Detect which cell encompasses the target text, then output its (x, y) center coordinate. 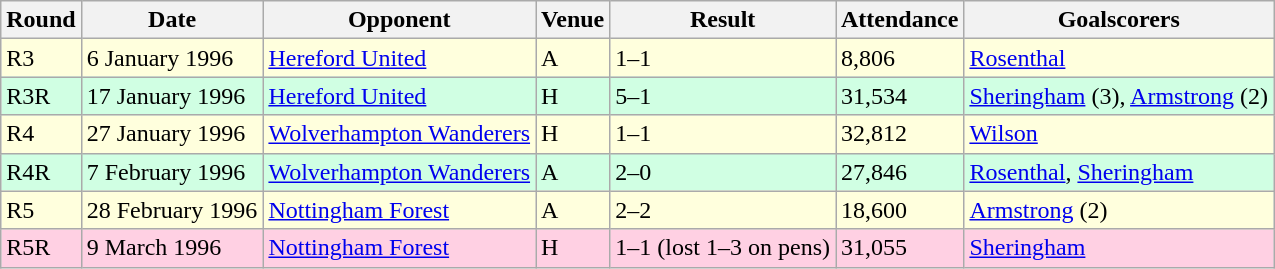
R5 (41, 210)
Sheringham (1119, 248)
27,846 (900, 172)
27 January 1996 (172, 134)
Attendance (900, 20)
Round (41, 20)
7 February 1996 (172, 172)
5–1 (723, 96)
Date (172, 20)
R4 (41, 134)
17 January 1996 (172, 96)
Sheringham (3), Armstrong (2) (1119, 96)
Result (723, 20)
28 February 1996 (172, 210)
6 January 1996 (172, 58)
32,812 (900, 134)
2–0 (723, 172)
18,600 (900, 210)
Armstrong (2) (1119, 210)
8,806 (900, 58)
R5R (41, 248)
R4R (41, 172)
Opponent (400, 20)
1–1 (lost 1–3 on pens) (723, 248)
31,534 (900, 96)
Venue (573, 20)
Rosenthal, Sheringham (1119, 172)
R3 (41, 58)
9 March 1996 (172, 248)
Wilson (1119, 134)
2–2 (723, 210)
R3R (41, 96)
Goalscorers (1119, 20)
Rosenthal (1119, 58)
31,055 (900, 248)
